Return (X, Y) of the center of cell containing provided text 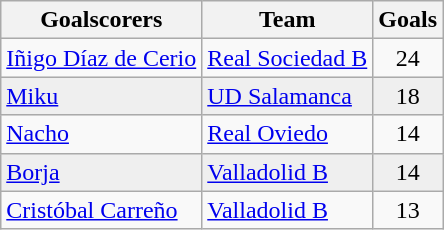
Goals (408, 20)
Nacho (102, 134)
Miku (102, 96)
24 (408, 58)
Iñigo Díaz de Cerio (102, 58)
Goalscorers (102, 20)
Cristóbal Carreño (102, 210)
Real Sociedad B (288, 58)
18 (408, 96)
Borja (102, 172)
Team (288, 20)
Real Oviedo (288, 134)
UD Salamanca (288, 96)
13 (408, 210)
